Determine the (x, y) coordinate at the center of the cell enclosing the given text.  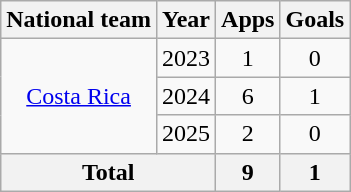
2024 (186, 96)
2025 (186, 134)
9 (248, 172)
6 (248, 96)
2023 (186, 58)
Goals (315, 20)
National team (79, 20)
2 (248, 134)
Costa Rica (79, 96)
Apps (248, 20)
Total (108, 172)
Year (186, 20)
